Identify which cell holds the provided text, then report its (X, Y) central coordinate. 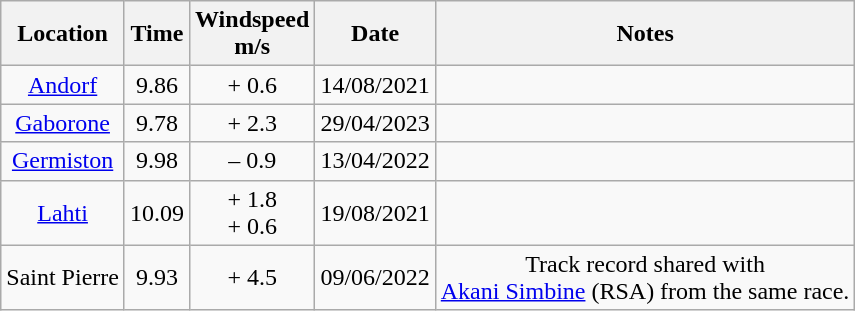
Windspeedm/s (252, 34)
+ 2.3 (252, 123)
Gaborone (63, 123)
Andorf (63, 85)
9.86 (156, 85)
Germiston (63, 161)
Date (375, 34)
13/04/2022 (375, 161)
+ 0.6 (252, 85)
Notes (645, 34)
Lahti (63, 212)
Saint Pierre (63, 278)
09/06/2022 (375, 278)
9.98 (156, 161)
Track record shared withAkani Simbine (RSA) from the same race. (645, 278)
Time (156, 34)
9.93 (156, 278)
19/08/2021 (375, 212)
9.78 (156, 123)
+ 4.5 (252, 278)
29/04/2023 (375, 123)
14/08/2021 (375, 85)
– 0.9 (252, 161)
10.09 (156, 212)
+ 1.8+ 0.6 (252, 212)
Location (63, 34)
